Capture the cell that displays the provided text and extract its (x, y) central coordinate. 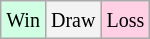
Win (24, 20)
Draw (72, 20)
Loss (126, 20)
